Capture the cell that displays the provided text and extract its [X, Y] central coordinate. 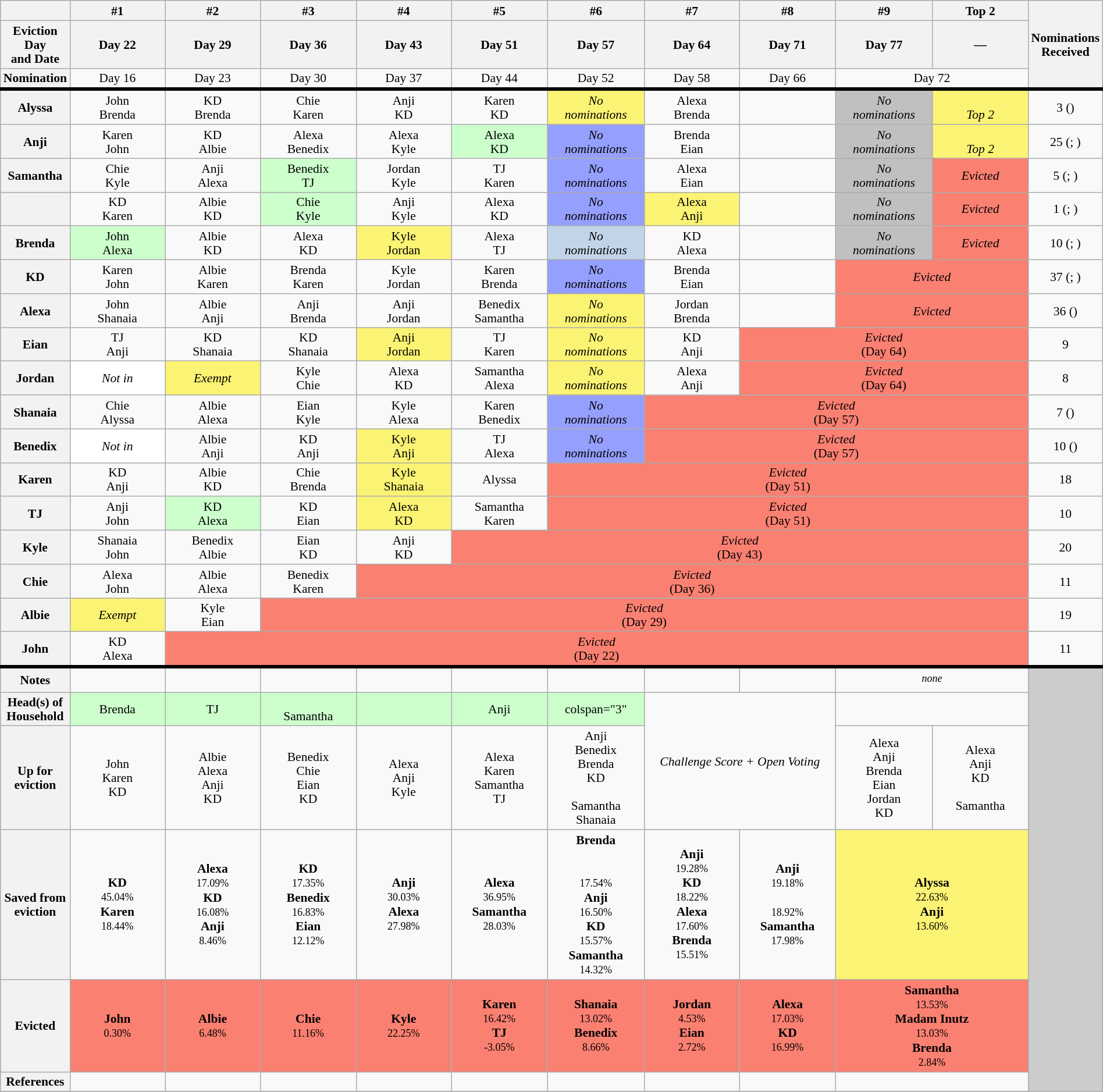
KDEian [308, 514]
— [981, 44]
Day 22 [118, 44]
10 () [1065, 446]
Nomination [35, 79]
#9 [884, 10]
AlexaAnjiKDSamantha [981, 778]
Day 44 [499, 79]
Eian [35, 344]
AnjiBrenda [308, 311]
Evicted(Day 22) [597, 649]
Day 77 [884, 44]
Jordan4.53%Eian2.72% [691, 1026]
KD17.35% Benedix16.83% Eian12.12% [308, 905]
37 (; ) [1065, 277]
5 (; ) [1065, 175]
JohnKarenKD [118, 778]
ShanaiaJohn [118, 547]
1 (; ) [1065, 209]
ChieAlyssa [118, 412]
10 (; ) [1065, 243]
Day 23 [213, 79]
BrendaKaren [308, 277]
Shanaia [35, 412]
3 () [1065, 107]
Samantha13.53%Madam Inutz13.03%Brenda2.84% [932, 1026]
Day 66 [788, 79]
Anji19.18%18.92%Samantha17.98% [788, 905]
BenedixChieEianKD [308, 778]
Alyssa22.63%Anji13.60% [932, 905]
Chie11.16% [308, 1026]
KDBrenda [213, 107]
BenedixKaren [308, 581]
colspan="3" [596, 709]
Day 52 [596, 79]
#1 [118, 10]
AnjiJohn [118, 514]
Day 51 [499, 44]
KD [35, 277]
SamanthaKaren [499, 514]
Albie6.48% [213, 1026]
KyleShanaia [404, 479]
#5 [499, 10]
AnjiAlexa [213, 175]
Up for eviction [35, 778]
KyleChie [308, 378]
KyleEian [213, 615]
Anji30.03%Alexa27.98% [404, 905]
Karen [35, 479]
Challenge Score + Open Voting [740, 761]
KarenBrenda [499, 277]
Karen16.42%TJ-3.05% [499, 1026]
Alexa17.03%KD16.99% [788, 1026]
Day 37 [404, 79]
25 (; ) [1065, 141]
KarenBenedix [499, 412]
Kyle22.25% [404, 1026]
JohnAlexa [118, 243]
AlexaAnjiBrendaEianJordanKD [884, 778]
KD45.04%Karen18.44% [118, 905]
#2 [213, 10]
ChieBrenda [308, 479]
Day 30 [308, 79]
AlexaAnjiKyle [404, 778]
36 () [1065, 311]
EianKyle [308, 412]
Jordan [35, 378]
Evicted(Day 36) [692, 581]
Kyle [35, 547]
AlexaEian [691, 175]
Anji19.28%KD18.22%Alexa17.60%Brenda15.51% [691, 905]
BenedixSamantha [499, 311]
Day 16 [118, 79]
Day 71 [788, 44]
John0.30% [118, 1026]
#4 [404, 10]
Day 36 [308, 44]
Day 58 [691, 79]
Alexa36.95%Samantha28.03% [499, 905]
AlexaBenedix [308, 141]
19 [1065, 615]
EianKD [308, 547]
ChieKaren [308, 107]
Saved from eviction [35, 905]
John [35, 649]
Head(s) ofHousehold [35, 709]
18 [1065, 479]
#8 [788, 10]
Evicted(Day 29) [644, 615]
AlbieAlexaAnjiKD [213, 778]
8 [1065, 378]
AlbieKaren [213, 277]
JordanBrenda [691, 311]
Brenda17.54%Anji16.50%KD15.57%Samantha14.32% [596, 905]
TJAlexa [499, 446]
#7 [691, 10]
#3 [308, 10]
Alexa17.09% KD16.08% Anji8.46% [213, 905]
KyleAlexa [404, 412]
BenedixAlbie [213, 547]
TJAnji [118, 344]
AlexaTJ [499, 243]
Notes [35, 680]
SamanthaAlexa [499, 378]
JohnBrenda [118, 107]
Albie [35, 615]
Day 57 [596, 44]
AnjiBenedixBrendaKDSamanthaShanaia [596, 778]
AlexaBrenda [691, 107]
7 () [1065, 412]
JordanKyle [404, 175]
AlexaKarenSamanthaTJ [499, 778]
10 [1065, 514]
Alexa [35, 311]
none [932, 680]
KarenKD [499, 107]
Day 43 [404, 44]
KDAlbie [213, 141]
Eviction Dayand Date [35, 44]
AlexaJohn [118, 581]
Evicted(Day 43) [740, 547]
AnjiKyle [404, 209]
9 [1065, 344]
Chie [35, 581]
KDKaren [118, 209]
20 [1065, 547]
AlexaKyle [404, 141]
Day 29 [213, 44]
Day 64 [691, 44]
Shanaia13.02%Benedix8.66% [596, 1026]
KyleAnji [404, 446]
#6 [596, 10]
Benedix [35, 446]
NominationsReceived [1065, 45]
References [35, 1082]
JohnShanaia [118, 311]
BenedixTJ [308, 175]
Day 72 [932, 79]
